Determine the [x, y] coordinate at the center of the cell enclosing the given text.  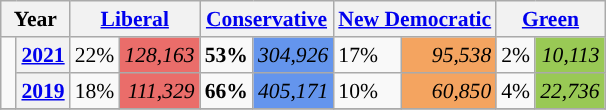
2019 [42, 91]
128,163 [159, 55]
66% [226, 91]
53% [226, 55]
111,329 [159, 91]
10,113 [570, 55]
22% [95, 55]
Liberal [135, 19]
405,171 [293, 91]
60,850 [448, 91]
304,926 [293, 55]
22,736 [570, 91]
18% [95, 91]
10% [367, 91]
Green [550, 19]
95,538 [448, 55]
17% [367, 55]
2021 [42, 55]
Year [36, 19]
New Democratic [414, 19]
Conservative [267, 19]
2% [516, 55]
4% [516, 91]
